Pinpoint the cell where the given text exists, returning its [x, y] midpoint coordinate. 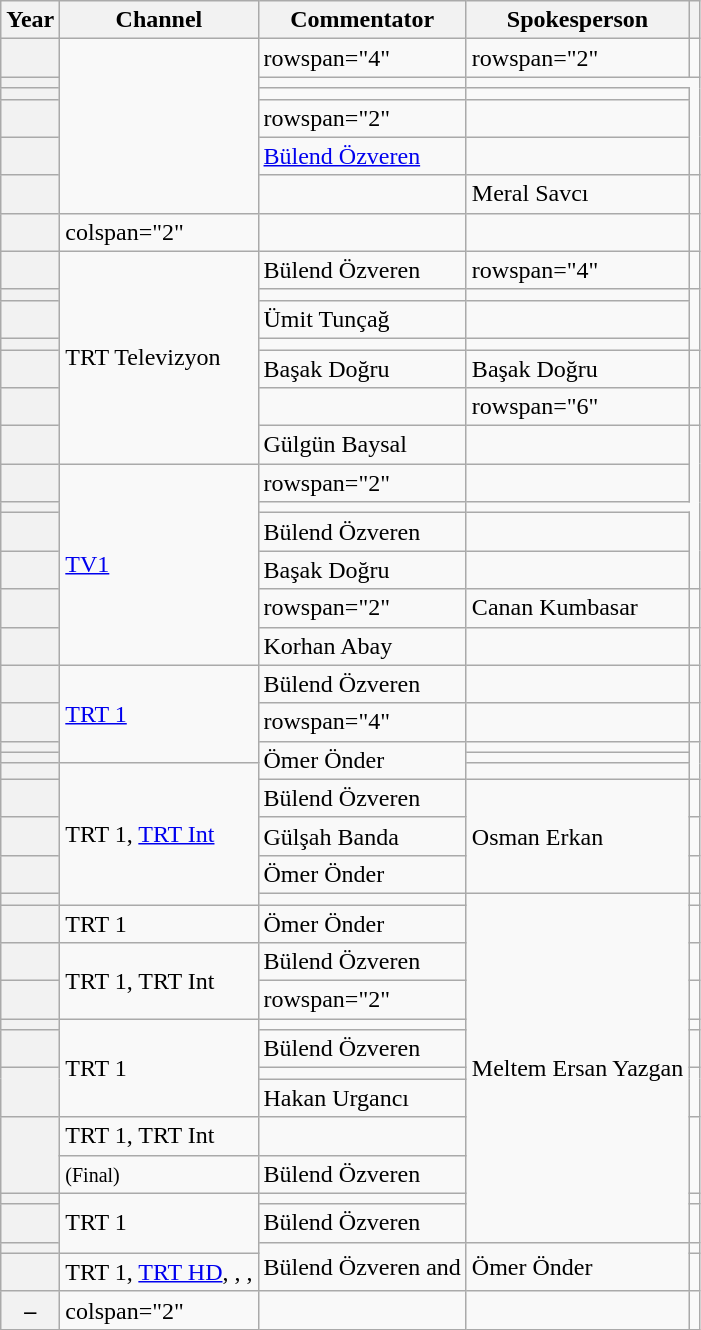
rowspan="6" [577, 407]
Osman Erkan [577, 836]
Commentator [362, 20]
Meltem Ersan Yazgan [577, 1068]
Channel [159, 20]
Ümit Tunçağ [362, 319]
Meral Savcı [577, 194]
TV1 [159, 564]
Gülgün Baysal [362, 445]
Hakan Urgancı [362, 1098]
TRT Televizyon [159, 357]
Bülend Özveren and [362, 1266]
TRT 1, TRT HD, , , [159, 1272]
Year [30, 20]
Spokesperson [577, 20]
Gülşah Banda [362, 836]
Korhan Abay [362, 646]
Canan Kumbasar [577, 608]
– [30, 1310]
(Final) [159, 1174]
